Search for the cell housing the specified text and yield its (x, y) center coordinate. 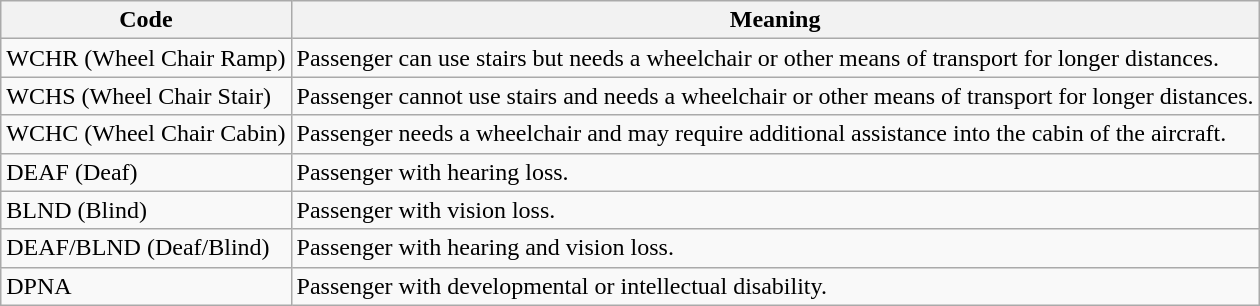
Passenger cannot use stairs and needs a wheelchair or other means of transport for longer distances. (775, 96)
Passenger with hearing and vision loss. (775, 248)
WCHC (Wheel Chair Cabin) (146, 134)
Passenger with developmental or intellectual disability. (775, 286)
DEAF/BLND (Deaf/Blind) (146, 248)
Passenger needs a wheelchair and may require additional assistance into the cabin of the aircraft. (775, 134)
BLND (Blind) (146, 210)
Passenger can use stairs but needs a wheelchair or other means of transport for longer distances. (775, 58)
Code (146, 20)
Passenger with hearing loss. (775, 172)
WCHS (Wheel Chair Stair) (146, 96)
DPNA (146, 286)
Meaning (775, 20)
DEAF (Deaf) (146, 172)
Passenger with vision loss. (775, 210)
WCHR (Wheel Chair Ramp) (146, 58)
